Find where the given text appears and provide that cell's center as [x, y] coordinate. 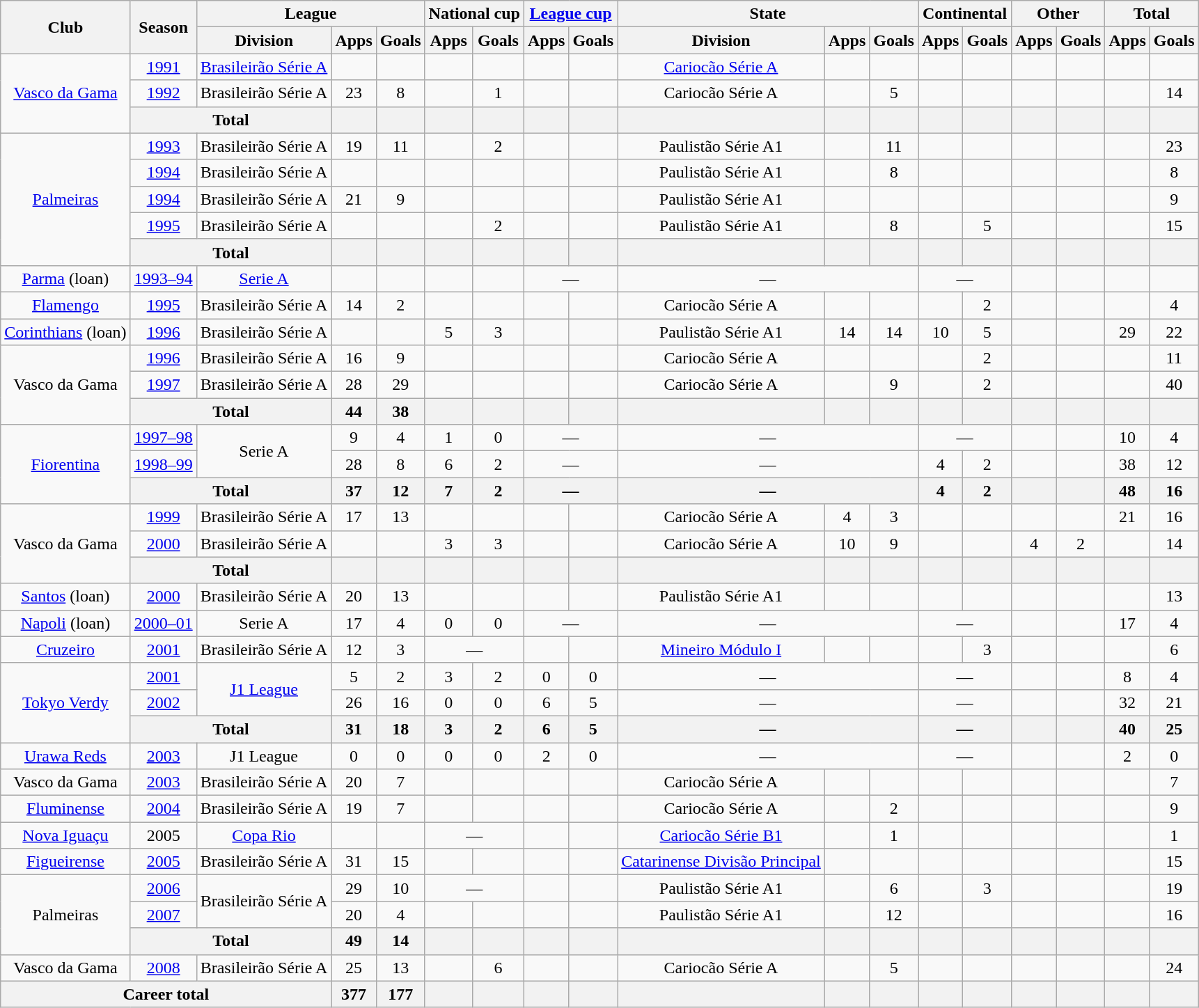
22 [1174, 332]
Flamengo [65, 305]
2000–01 [163, 623]
Figueirense [65, 862]
48 [1127, 491]
Mineiro Módulo I [721, 649]
377 [354, 994]
Nova Iguaçu [65, 835]
Parma (loan) [65, 278]
44 [354, 411]
1993–94 [163, 278]
2008 [163, 968]
1997 [163, 385]
Career total [166, 994]
Continental [964, 14]
Other [1058, 14]
National cup [474, 14]
Fiorentina [65, 464]
Season [163, 27]
Fluminense [65, 809]
1998–99 [163, 464]
Copa Rio [264, 835]
Cariocão Série B1 [721, 835]
Tokyo Verdy [65, 702]
1992 [163, 93]
37 [354, 491]
1997–98 [163, 438]
League cup [570, 14]
24 [1174, 968]
Corinthians (loan) [65, 332]
2002 [163, 702]
League [311, 14]
49 [354, 941]
18 [400, 729]
2006 [163, 888]
1993 [163, 146]
State [768, 14]
1991 [163, 67]
1999 [163, 517]
26 [354, 702]
177 [400, 994]
Cruzeiro [65, 649]
2007 [163, 915]
Club [65, 27]
2004 [163, 809]
32 [1127, 702]
Santos (loan) [65, 597]
Napoli (loan) [65, 623]
Urawa Reds [65, 755]
Catarinense Divisão Principal [721, 862]
